Determine the [x, y] coordinate at the center of the cell enclosing the given text.  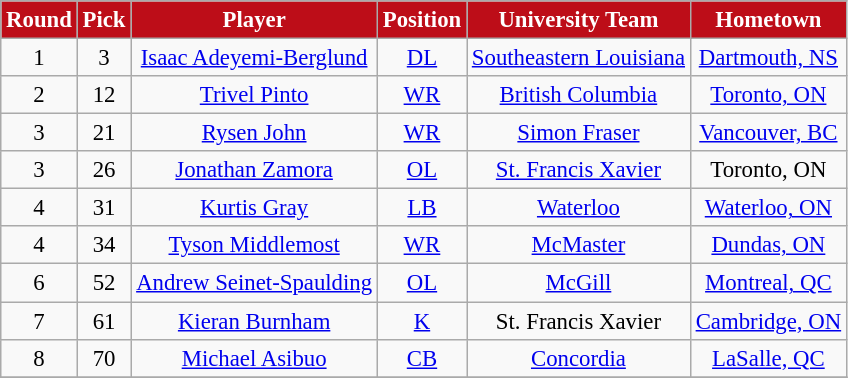
Pick [104, 20]
Tyson Middlemost [254, 245]
31 [104, 208]
Vancouver, BC [768, 133]
Kurtis Gray [254, 208]
12 [104, 95]
Montreal, QC [768, 283]
Waterloo [579, 208]
University Team [579, 20]
Michael Asibuo [254, 358]
Rysen John [254, 133]
2 [39, 95]
52 [104, 283]
70 [104, 358]
Round [39, 20]
McMaster [579, 245]
7 [39, 321]
Jonathan Zamora [254, 170]
Dartmouth, NS [768, 58]
Southeastern Louisiana [579, 58]
Position [422, 20]
Player [254, 20]
61 [104, 321]
Waterloo, ON [768, 208]
Trivel Pinto [254, 95]
34 [104, 245]
Hometown [768, 20]
1 [39, 58]
Andrew Seinet-Spaulding [254, 283]
K [422, 321]
McGill [579, 283]
21 [104, 133]
8 [39, 358]
Simon Fraser [579, 133]
CB [422, 358]
LaSalle, QC [768, 358]
26 [104, 170]
British Columbia [579, 95]
DL [422, 58]
LB [422, 208]
Dundas, ON [768, 245]
6 [39, 283]
Kieran Burnham [254, 321]
Cambridge, ON [768, 321]
Concordia [579, 358]
Isaac Adeyemi-Berglund [254, 58]
